Detect which cell encompasses the target text, then output its (X, Y) center coordinate. 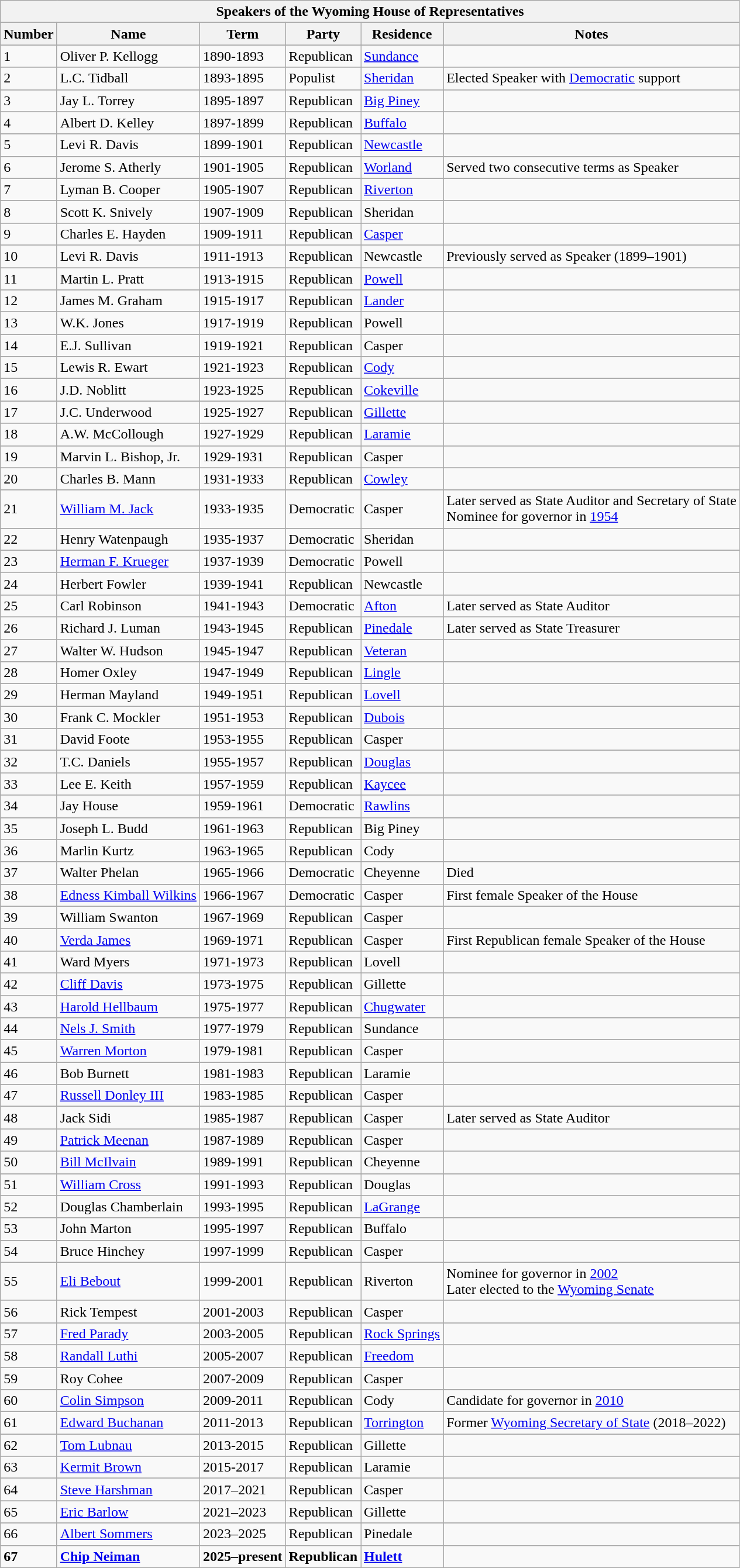
James M. Graham (128, 301)
1921-1923 (242, 368)
12 (29, 301)
Name (128, 34)
Chugwater (402, 1006)
1969-1971 (242, 940)
54 (29, 1251)
52 (29, 1207)
1957-1959 (242, 784)
Marvin L. Bishop, Jr. (128, 457)
Lee E. Keith (128, 784)
Joseph L. Budd (128, 828)
56 (29, 1311)
2013-2015 (242, 1445)
William Swanton (128, 917)
First Republican female Speaker of the House (592, 940)
Cliff Davis (128, 984)
17 (29, 412)
1947-1949 (242, 673)
Henry Watenpaugh (128, 539)
Later served as State Treasurer (592, 628)
9 (29, 234)
1959-1961 (242, 806)
35 (29, 828)
50 (29, 1162)
5 (29, 145)
Martin L. Pratt (128, 279)
30 (29, 717)
Charles E. Hayden (128, 234)
1899-1901 (242, 145)
Jay L. Torrey (128, 101)
2021–2023 (242, 1512)
1979-1981 (242, 1051)
J.C. Underwood (128, 412)
2025–present (242, 1556)
2 (29, 78)
8 (29, 212)
Bill McIlvain (128, 1162)
Jerome S. Atherly (128, 167)
Richard J. Luman (128, 628)
49 (29, 1140)
2015-2017 (242, 1467)
39 (29, 917)
15 (29, 368)
1931-1933 (242, 479)
W.K. Jones (128, 323)
63 (29, 1467)
53 (29, 1229)
Former Wyoming Secretary of State (2018–2022) (592, 1423)
32 (29, 762)
1993-1995 (242, 1207)
Douglas Chamberlain (128, 1207)
First female Speaker of the House (592, 895)
27 (29, 651)
1919-1921 (242, 346)
Populist (323, 78)
1981-1983 (242, 1073)
1917-1919 (242, 323)
57 (29, 1334)
1963-1965 (242, 851)
Herman F. Krueger (128, 561)
1977-1979 (242, 1029)
Walter Phelan (128, 873)
2009-2011 (242, 1401)
19 (29, 457)
Albert Sommers (128, 1534)
6 (29, 167)
44 (29, 1029)
Lyman B. Cooper (128, 189)
Roy Cohee (128, 1378)
2011-2013 (242, 1423)
L.C. Tidball (128, 78)
58 (29, 1356)
1965-1966 (242, 873)
51 (29, 1184)
Lingle (402, 673)
Randall Luthi (128, 1356)
1923-1925 (242, 390)
Harold Hellbaum (128, 1006)
Freedom (402, 1356)
Scott K. Snively (128, 212)
1953-1955 (242, 740)
Notes (592, 34)
Rick Tempest (128, 1311)
Chip Neiman (128, 1556)
28 (29, 673)
Veteran (402, 651)
Kermit Brown (128, 1467)
Edness Kimball Wilkins (128, 895)
1941-1943 (242, 606)
Dubois (402, 717)
1973-1975 (242, 984)
Torrington (402, 1423)
1999-2001 (242, 1282)
1951-1953 (242, 717)
41 (29, 962)
3 (29, 101)
16 (29, 390)
Colin Simpson (128, 1401)
Lewis R. Ewart (128, 368)
Jay House (128, 806)
1955-1957 (242, 762)
21 (29, 509)
Term (242, 34)
Marlin Kurtz (128, 851)
22 (29, 539)
Bruce Hinchey (128, 1251)
Edward Buchanan (128, 1423)
1935-1937 (242, 539)
Nominee for governor in 2002Later elected to the Wyoming Senate (592, 1282)
1975-1977 (242, 1006)
33 (29, 784)
1890-1893 (242, 56)
1925-1927 (242, 412)
1967-1969 (242, 917)
1939-1941 (242, 583)
William Cross (128, 1184)
20 (29, 479)
65 (29, 1512)
1929-1931 (242, 457)
67 (29, 1556)
Died (592, 873)
Later served as State Auditor and Secretary of StateNominee for governor in 1954 (592, 509)
29 (29, 695)
Patrick Meenan (128, 1140)
1961-1963 (242, 828)
Nels J. Smith (128, 1029)
1897-1899 (242, 123)
Bob Burnett (128, 1073)
1949-1951 (242, 695)
Cokeville (402, 390)
61 (29, 1423)
1945-1947 (242, 651)
2001-2003 (242, 1311)
A.W. McCollough (128, 434)
Albert D. Kelley (128, 123)
43 (29, 1006)
1933-1935 (242, 509)
Afton (402, 606)
1905-1907 (242, 189)
40 (29, 940)
Oliver P. Kellogg (128, 56)
Cowley (402, 479)
62 (29, 1445)
Fred Parady (128, 1334)
Rock Springs (402, 1334)
47 (29, 1096)
34 (29, 806)
Hulett (402, 1556)
18 (29, 434)
60 (29, 1401)
Jack Sidi (128, 1118)
59 (29, 1378)
Number (29, 34)
Ward Myers (128, 962)
Homer Oxley (128, 673)
13 (29, 323)
Charles B. Mann (128, 479)
42 (29, 984)
Russell Donley III (128, 1096)
1895-1897 (242, 101)
John Marton (128, 1229)
1983-1985 (242, 1096)
1907-1909 (242, 212)
2003-2005 (242, 1334)
E.J. Sullivan (128, 346)
Herbert Fowler (128, 583)
Speakers of the Wyoming House of Representatives (370, 12)
Frank C. Mockler (128, 717)
1997-1999 (242, 1251)
Lander (402, 301)
Candidate for governor in 2010 (592, 1401)
J.D. Noblitt (128, 390)
T.C. Daniels (128, 762)
55 (29, 1282)
Rawlins (402, 806)
Elected Speaker with Democratic support (592, 78)
Verda James (128, 940)
25 (29, 606)
1966-1967 (242, 895)
Previously served as Speaker (1899–1901) (592, 256)
Walter W. Hudson (128, 651)
45 (29, 1051)
1 (29, 56)
1971-1973 (242, 962)
1909-1911 (242, 234)
66 (29, 1534)
1985-1987 (242, 1118)
2005-2007 (242, 1356)
Warren Morton (128, 1051)
1901-1905 (242, 167)
38 (29, 895)
Kaycee (402, 784)
48 (29, 1118)
Worland (402, 167)
2007-2009 (242, 1378)
46 (29, 1073)
LaGrange (402, 1207)
7 (29, 189)
1915-1917 (242, 301)
31 (29, 740)
Carl Robinson (128, 606)
Steve Harshman (128, 1490)
1991-1993 (242, 1184)
26 (29, 628)
24 (29, 583)
11 (29, 279)
Herman Mayland (128, 695)
37 (29, 873)
William M. Jack (128, 509)
Eli Bebout (128, 1282)
1927-1929 (242, 434)
14 (29, 346)
2017–2021 (242, 1490)
1913-1915 (242, 279)
2023–2025 (242, 1534)
Residence (402, 34)
4 (29, 123)
1987-1989 (242, 1140)
64 (29, 1490)
Party (323, 34)
10 (29, 256)
1943-1945 (242, 628)
1989-1991 (242, 1162)
1911-1913 (242, 256)
1995-1997 (242, 1229)
23 (29, 561)
Tom Lubnau (128, 1445)
1937-1939 (242, 561)
Served two consecutive terms as Speaker (592, 167)
36 (29, 851)
David Foote (128, 740)
Eric Barlow (128, 1512)
1893-1895 (242, 78)
